For the text-containing cell, return its midpoint in [x, y] coordinate format. 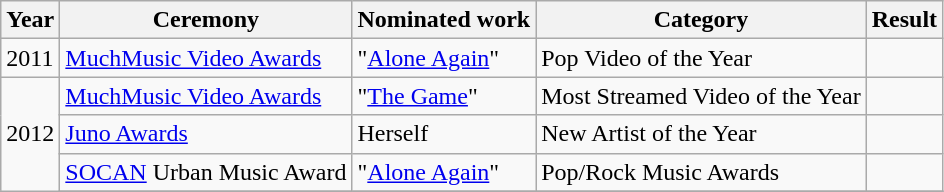
Most Streamed Video of the Year [701, 96]
Result [904, 20]
SOCAN Urban Music Award [206, 172]
Category [701, 20]
Nominated work [444, 20]
Herself [444, 134]
Pop/Rock Music Awards [701, 172]
2012 [30, 134]
Juno Awards [206, 134]
New Artist of the Year [701, 134]
Year [30, 20]
"The Game" [444, 96]
2011 [30, 58]
Ceremony [206, 20]
Pop Video of the Year [701, 58]
